Capture the cell that displays the provided text and extract its [x, y] central coordinate. 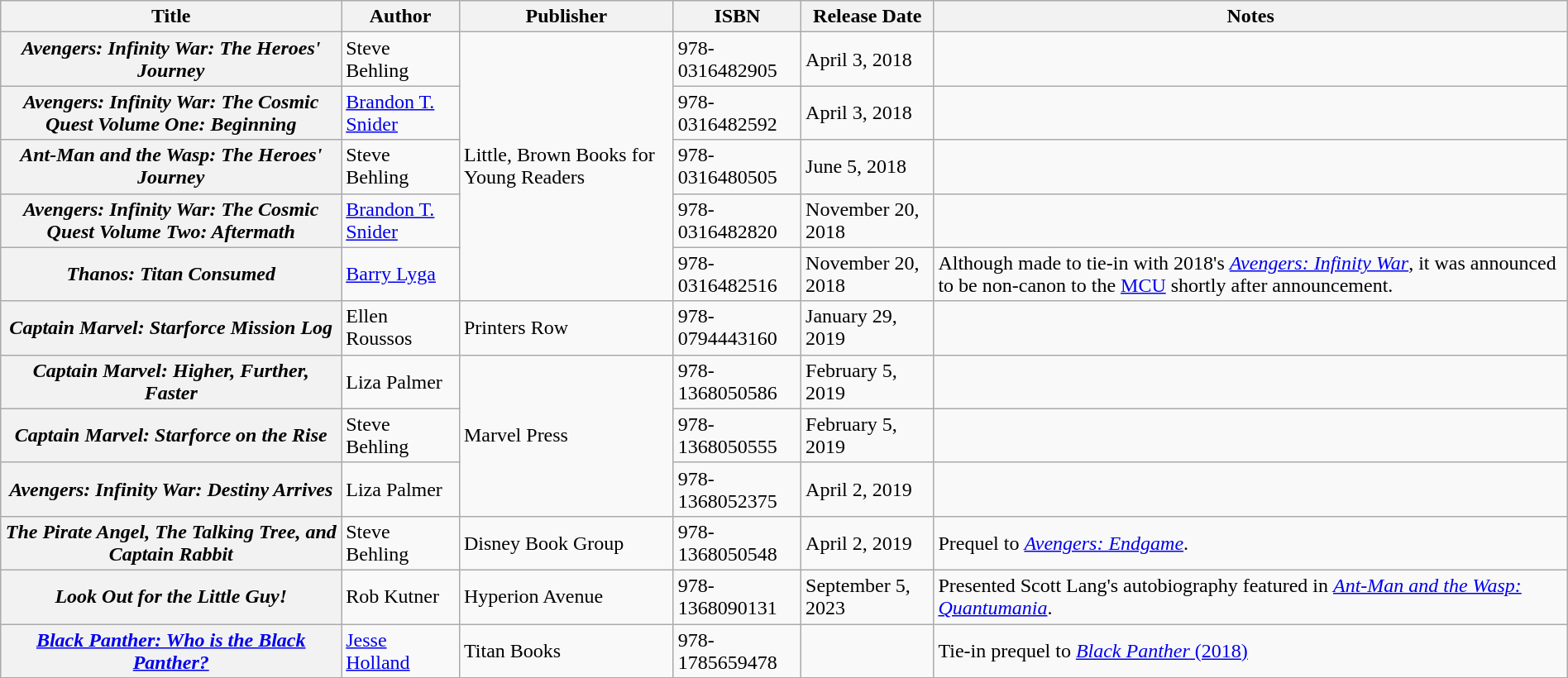
Printers Row [566, 327]
Presented Scott Lang's autobiography featured in Ant-Man and the Wasp: Quantumania. [1250, 597]
Marvel Press [566, 435]
Captain Marvel: Starforce on the Rise [171, 435]
Avengers: Infinity War: The Cosmic Quest Volume One: Beginning [171, 112]
978-1368052375 [737, 489]
Barry Lyga [400, 275]
Although made to tie-in with 2018's Avengers: Infinity War, it was announced to be non-canon to the MCU shortly after announcement. [1250, 275]
Black Panther: Who is the Black Panther? [171, 650]
Avengers: Infinity War: The Cosmic Quest Volume Two: Aftermath [171, 220]
978-1368050548 [737, 542]
Notes [1250, 17]
The Pirate Angel, The Talking Tree, and Captain Rabbit [171, 542]
Prequel to Avengers: Endgame. [1250, 542]
Disney Book Group [566, 542]
Little, Brown Books for Young Readers [566, 167]
Jesse Holland [400, 650]
Hyperion Avenue [566, 597]
Avengers: Infinity War: Destiny Arrives [171, 489]
ISBN [737, 17]
Titan Books [566, 650]
978-0316480505 [737, 167]
Rob Kutner [400, 597]
January 29, 2019 [868, 327]
978-1368090131 [737, 597]
978-0316482592 [737, 112]
978-1368050555 [737, 435]
978-0316482516 [737, 275]
978-1368050586 [737, 382]
978-1785659478 [737, 650]
Ellen Roussos [400, 327]
September 5, 2023 [868, 597]
Thanos: Titan Consumed [171, 275]
Ant-Man and the Wasp: The Heroes' Journey [171, 167]
Avengers: Infinity War: The Heroes' Journey [171, 60]
Author [400, 17]
978-0316482905 [737, 60]
978-0316482820 [737, 220]
Captain Marvel: Starforce Mission Log [171, 327]
Tie-in prequel to Black Panther (2018) [1250, 650]
Title [171, 17]
Look Out for the Little Guy! [171, 597]
978-0794443160 [737, 327]
Publisher [566, 17]
Release Date [868, 17]
Captain Marvel: Higher, Further, Faster [171, 382]
June 5, 2018 [868, 167]
